From the cell containing the given text, extract its center point as [X, Y] coordinate. 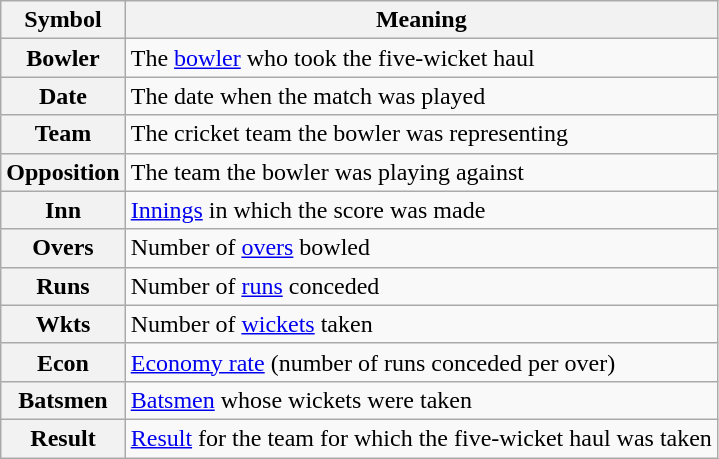
Batsmen [63, 400]
Runs [63, 286]
The team the bowler was playing against [421, 172]
Opposition [63, 172]
Team [63, 134]
Number of wickets taken [421, 324]
Number of overs bowled [421, 248]
The cricket team the bowler was representing [421, 134]
Batsmen whose wickets were taken [421, 400]
Overs [63, 248]
Econ [63, 362]
Wkts [63, 324]
Date [63, 96]
The date when the match was played [421, 96]
Economy rate (number of runs conceded per over) [421, 362]
The bowler who took the five-wicket haul [421, 58]
Innings in which the score was made [421, 210]
Bowler [63, 58]
Number of runs conceded [421, 286]
Inn [63, 210]
Result for the team for which the five-wicket haul was taken [421, 438]
Result [63, 438]
Symbol [63, 20]
Meaning [421, 20]
